Identify which cell holds the provided text, then report its (X, Y) central coordinate. 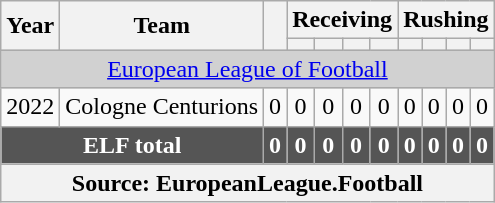
ELF total (132, 145)
Source: EuropeanLeague.Football (248, 183)
European League of Football (248, 69)
Cologne Centurions (162, 107)
Team (162, 26)
Year (30, 26)
2022 (30, 107)
Rushing (446, 20)
Receiving (342, 20)
